Locate the cell with the specified text and output its (X, Y) center coordinate. 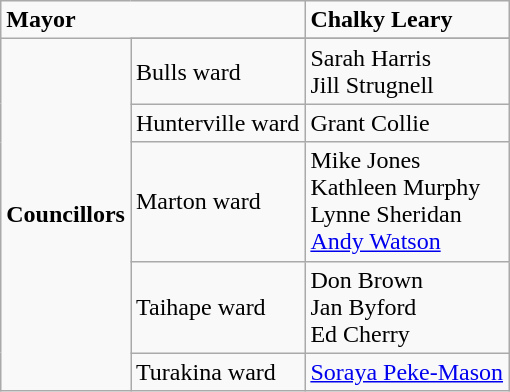
Chalky Leary (407, 20)
Don BrownJan ByfordEd Cherry (407, 307)
Taihape ward (217, 307)
Grant Collie (407, 123)
Sarah HarrisJill Strugnell (407, 72)
Marton ward (217, 202)
Soraya Peke-Mason (407, 372)
Hunterville ward (217, 123)
Councillors (66, 215)
Turakina ward (217, 372)
Mike JonesKathleen MurphyLynne SheridanAndy Watson (407, 202)
Mayor (153, 20)
Bulls ward (217, 72)
